Locate the cell with the specified text and output its [X, Y] center coordinate. 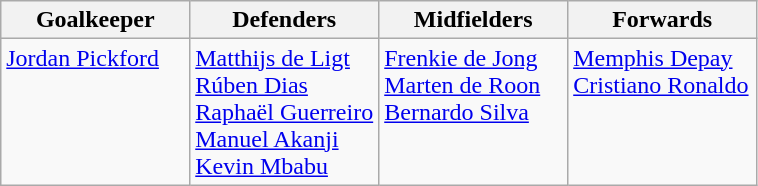
Jordan Pickford [96, 112]
Forwards [662, 20]
Defenders [284, 20]
Frenkie de Jong Marten de Roon Bernardo Silva [474, 112]
Memphis Depay Cristiano Ronaldo [662, 112]
Midfielders [474, 20]
Matthijs de Ligt Rúben Dias Raphaël Guerreiro Manuel Akanji Kevin Mbabu [284, 112]
Goalkeeper [96, 20]
